Return [x, y] of the center of cell containing provided text 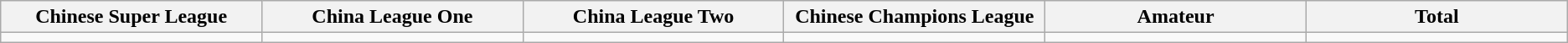
Chinese Champions League [915, 17]
Amateur [1176, 17]
China League One [392, 17]
Total [1436, 17]
Chinese Super League [132, 17]
China League Two [653, 17]
